Determine the (x, y) coordinate at the center of the cell enclosing the given text.  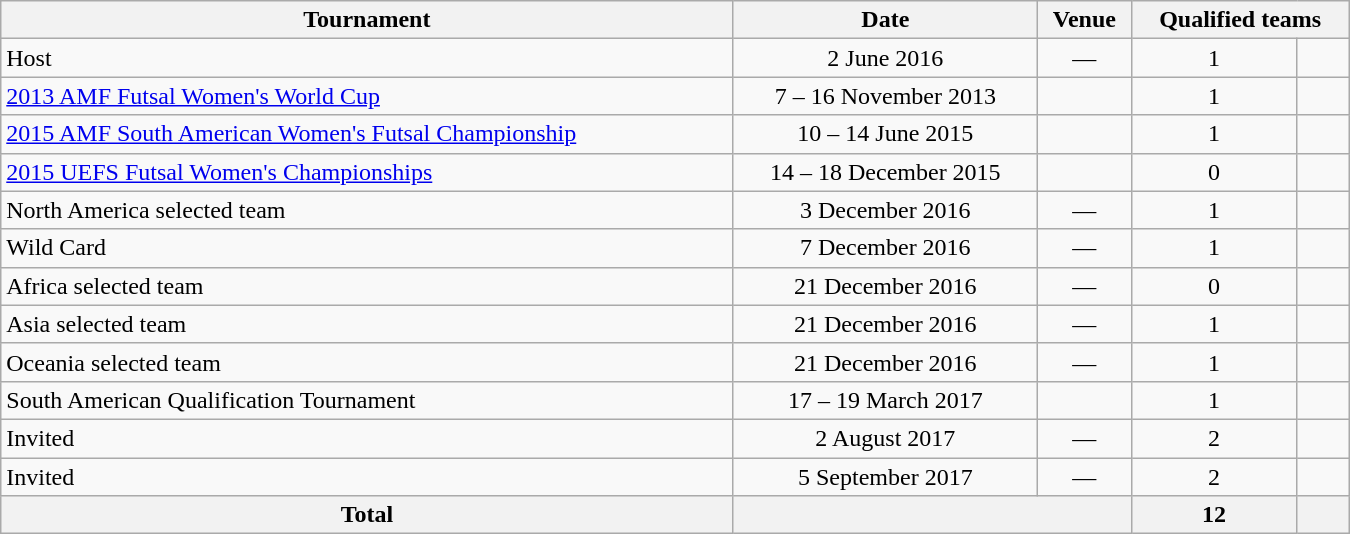
2013 AMF Futsal Women's World Cup (367, 96)
2015 UEFS Futsal Women's Championships (367, 172)
12 (1214, 515)
Venue (1085, 20)
Oceania selected team (367, 362)
North America selected team (367, 210)
2 August 2017 (886, 438)
5 September 2017 (886, 477)
2015 AMF South American Women's Futsal Championship (367, 134)
10 – 14 June 2015 (886, 134)
Tournament (367, 20)
Africa selected team (367, 286)
7 December 2016 (886, 248)
3 December 2016 (886, 210)
Wild Card (367, 248)
Host (367, 58)
Date (886, 20)
Asia selected team (367, 324)
7 – 16 November 2013 (886, 96)
14 – 18 December 2015 (886, 172)
South American Qualification Tournament (367, 400)
Total (367, 515)
Qualified teams (1240, 20)
17 – 19 March 2017 (886, 400)
2 June 2016 (886, 58)
